For the text-containing cell, return its midpoint in (X, Y) coordinate format. 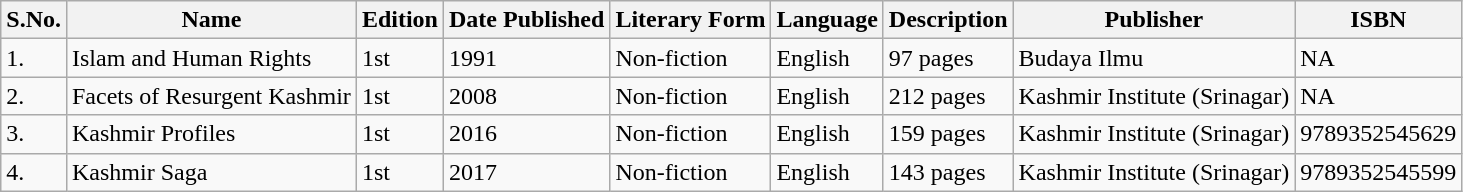
9789352545599 (1378, 172)
159 pages (948, 134)
3. (34, 134)
1991 (526, 58)
2008 (526, 96)
Date Published (526, 20)
Kashmir Saga (211, 172)
97 pages (948, 58)
143 pages (948, 172)
Budaya Ilmu (1154, 58)
Kashmir Profiles (211, 134)
2016 (526, 134)
Literary Form (690, 20)
Facets of Resurgent Kashmir (211, 96)
ISBN (1378, 20)
1. (34, 58)
4. (34, 172)
2017 (526, 172)
Islam and Human Rights (211, 58)
2. (34, 96)
Edition (400, 20)
Description (948, 20)
9789352545629 (1378, 134)
Language (827, 20)
212 pages (948, 96)
Name (211, 20)
Publisher (1154, 20)
S.No. (34, 20)
